Return the [x, y] coordinate for the center point of the cell that contains the specified text.  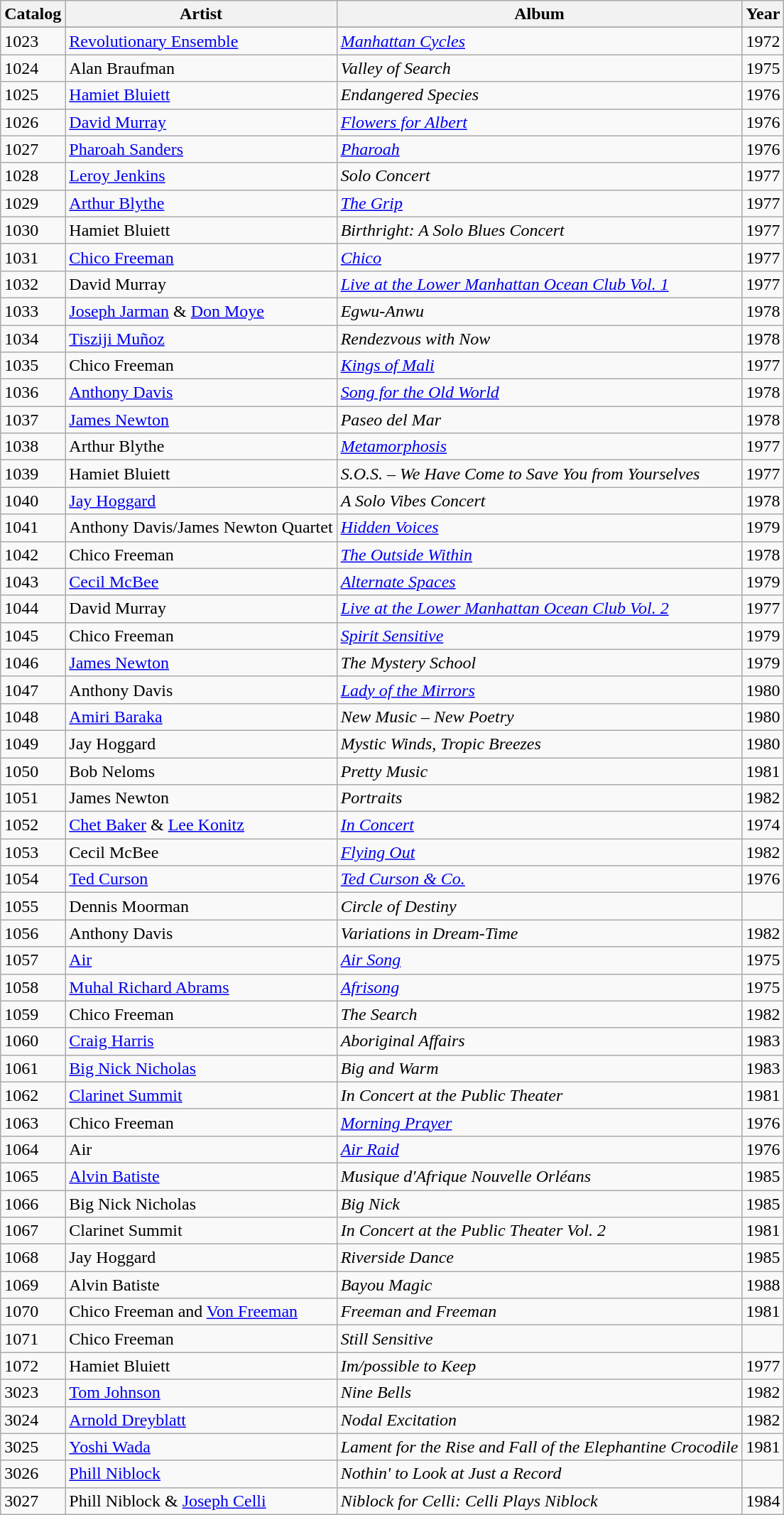
3023 [33, 1393]
Live at the Lower Manhattan Ocean Club Vol. 2 [540, 609]
3024 [33, 1420]
1023 [33, 41]
The Search [540, 1014]
Endangered Species [540, 95]
Chet Baker & Lee Konitz [201, 825]
Kings of Mali [540, 366]
Niblock for Celli: Celli Plays Niblock [540, 1501]
Variations in Dream-Time [540, 933]
1066 [33, 1204]
Big and Warm [540, 1068]
1050 [33, 771]
The Outside Within [540, 555]
Im/possible to Keep [540, 1366]
Album [540, 14]
Artist [201, 14]
1049 [33, 744]
3025 [33, 1447]
Ted Curson & Co. [540, 879]
Nine Bells [540, 1393]
1988 [763, 1285]
1984 [763, 1501]
Joseph Jarman & Don Moye [201, 311]
Lament for the Rise and Fall of the Elephantine Crocodile [540, 1447]
1067 [33, 1231]
1028 [33, 176]
1033 [33, 311]
Catalog [33, 14]
Flowers for Albert [540, 122]
Aboriginal Affairs [540, 1041]
1038 [33, 447]
1065 [33, 1176]
1072 [33, 1366]
In Concert at the Public Theater [540, 1095]
1055 [33, 906]
Phill Niblock & Joseph Celli [201, 1501]
Mystic Winds, Tropic Breezes [540, 744]
Hidden Voices [540, 528]
Musique d'Afrique Nouvelle Orléans [540, 1176]
Paseo del Mar [540, 420]
1037 [33, 420]
1047 [33, 690]
Birthright: A Solo Blues Concert [540, 230]
Still Sensitive [540, 1339]
1972 [763, 41]
1036 [33, 393]
1053 [33, 852]
Pharoah [540, 149]
1069 [33, 1285]
1035 [33, 366]
Arnold Dreyblatt [201, 1420]
Pretty Music [540, 771]
1048 [33, 717]
1046 [33, 663]
Pharoah Sanders [201, 149]
Bob Neloms [201, 771]
Lady of the Mirrors [540, 690]
Amiri Baraka [201, 717]
Circle of Destiny [540, 906]
Muhal Richard Abrams [201, 987]
Ted Curson [201, 879]
In Concert [540, 825]
Flying Out [540, 852]
Live at the Lower Manhattan Ocean Club Vol. 1 [540, 284]
Yoshi Wada [201, 1447]
Riverside Dance [540, 1258]
1054 [33, 879]
Chico Freeman and Von Freeman [201, 1312]
Tom Johnson [201, 1393]
Afrisong [540, 987]
In Concert at the Public Theater Vol. 2 [540, 1231]
1974 [763, 825]
Song for the Old World [540, 393]
Valley of Search [540, 68]
Leroy Jenkins [201, 176]
1034 [33, 339]
1043 [33, 582]
Anthony Davis/James Newton Quartet [201, 528]
A Solo Vibes Concert [540, 501]
Tisziji Muñoz [201, 339]
1044 [33, 609]
Metamorphosis [540, 447]
1030 [33, 230]
1071 [33, 1339]
Solo Concert [540, 176]
S.O.S. – We Have Come to Save You from Yourselves [540, 474]
Alternate Spaces [540, 582]
Bayou Magic [540, 1285]
Nodal Excitation [540, 1420]
1061 [33, 1068]
1042 [33, 555]
1068 [33, 1258]
1060 [33, 1041]
1025 [33, 95]
1040 [33, 501]
Morning Prayer [540, 1122]
1039 [33, 474]
Dennis Moorman [201, 906]
Air Raid [540, 1149]
1070 [33, 1312]
Air Song [540, 960]
Year [763, 14]
1026 [33, 122]
1058 [33, 987]
Phill Niblock [201, 1474]
New Music – New Poetry [540, 717]
1032 [33, 284]
Spirit Sensitive [540, 636]
The Grip [540, 203]
3026 [33, 1474]
Big Nick [540, 1204]
Chico [540, 257]
Nothin' to Look at Just a Record [540, 1474]
Rendezvous with Now [540, 339]
1063 [33, 1122]
1029 [33, 203]
1056 [33, 933]
1031 [33, 257]
The Mystery School [540, 663]
1062 [33, 1095]
1051 [33, 798]
1045 [33, 636]
Alan Braufman [201, 68]
Manhattan Cycles [540, 41]
Craig Harris [201, 1041]
1052 [33, 825]
Revolutionary Ensemble [201, 41]
1064 [33, 1149]
Egwu-Anwu [540, 311]
1057 [33, 960]
1041 [33, 528]
Portraits [540, 798]
Freeman and Freeman [540, 1312]
1027 [33, 149]
1059 [33, 1014]
3027 [33, 1501]
1024 [33, 68]
